Identify which cell holds the provided text, then report its (X, Y) central coordinate. 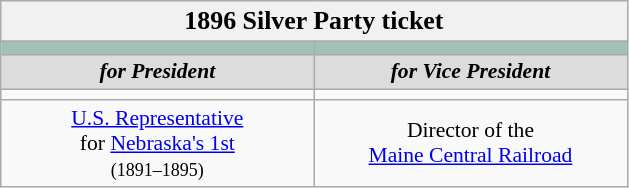
Director of theMaine Central Railroad (470, 144)
U.S. Representativefor Nebraska's 1st(1891–1895) (158, 144)
1896 Silver Party ticket (314, 21)
for Vice President (470, 72)
for President (158, 72)
